Identify which cell holds the provided text, then report its (X, Y) central coordinate. 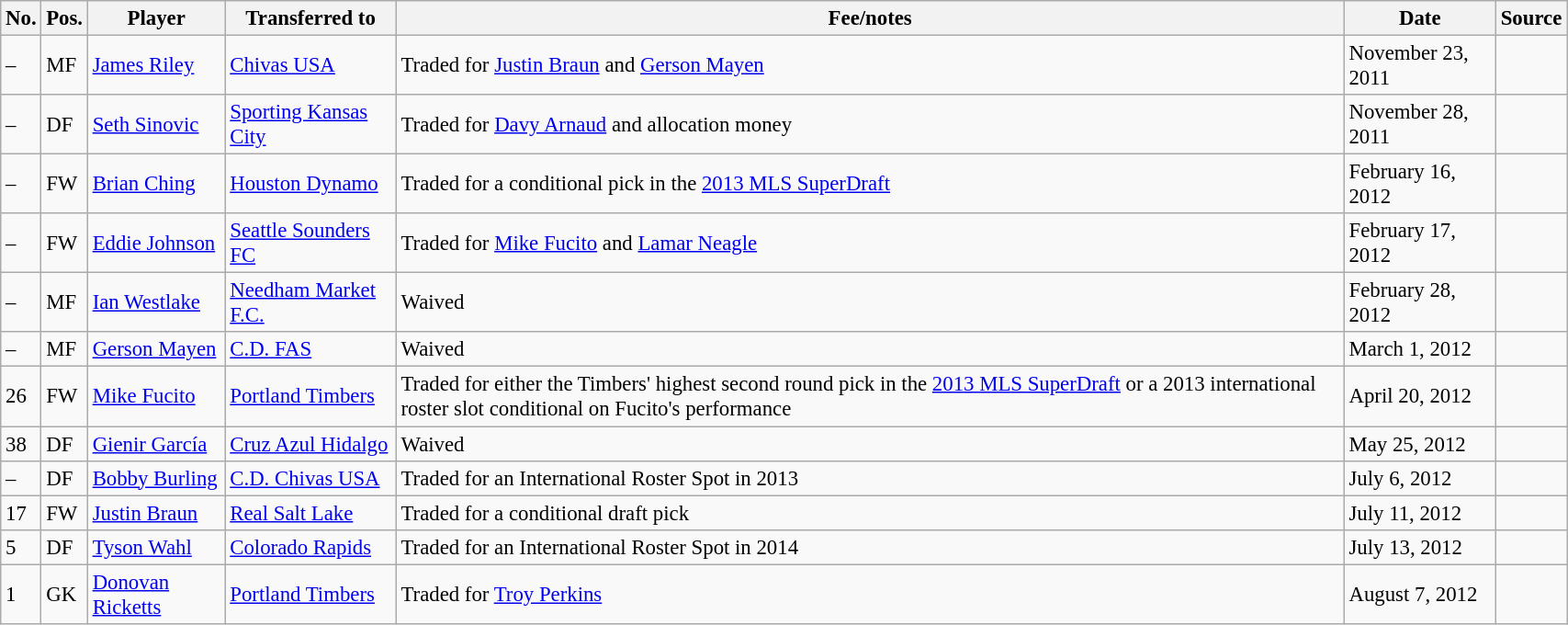
Traded for Justin Braun and Gerson Mayen (870, 66)
Pos. (64, 18)
Eddie Johnson (156, 243)
Player (156, 18)
17 (21, 513)
Mike Fucito (156, 397)
Colorado Rapids (310, 547)
Seattle Sounders FC (310, 243)
July 11, 2012 (1420, 513)
Justin Braun (156, 513)
May 25, 2012 (1420, 444)
26 (21, 397)
Traded for an International Roster Spot in 2013 (870, 478)
Traded for a conditional pick in the 2013 MLS SuperDraft (870, 184)
Gienir García (156, 444)
C.D. Chivas USA (310, 478)
Gerson Mayen (156, 350)
Source (1530, 18)
February 16, 2012 (1420, 184)
Traded for a conditional draft pick (870, 513)
GK (64, 594)
February 28, 2012 (1420, 303)
July 6, 2012 (1420, 478)
Needham Market F.C. (310, 303)
Traded for Troy Perkins (870, 594)
Transferred to (310, 18)
November 23, 2011 (1420, 66)
November 28, 2011 (1420, 125)
August 7, 2012 (1420, 594)
Date (1420, 18)
1 (21, 594)
April 20, 2012 (1420, 397)
Cruz Azul Hidalgo (310, 444)
Traded for Davy Arnaud and allocation money (870, 125)
Brian Ching (156, 184)
Tyson Wahl (156, 547)
Ian Westlake (156, 303)
Houston Dynamo (310, 184)
5 (21, 547)
July 13, 2012 (1420, 547)
February 17, 2012 (1420, 243)
Chivas USA (310, 66)
James Riley (156, 66)
Fee/notes (870, 18)
No. (21, 18)
Traded for an International Roster Spot in 2014 (870, 547)
Traded for Mike Fucito and Lamar Neagle (870, 243)
Seth Sinovic (156, 125)
38 (21, 444)
Real Salt Lake (310, 513)
Donovan Ricketts (156, 594)
Bobby Burling (156, 478)
March 1, 2012 (1420, 350)
Sporting Kansas City (310, 125)
C.D. FAS (310, 350)
